From the cell containing the given text, extract its center point as [x, y] coordinate. 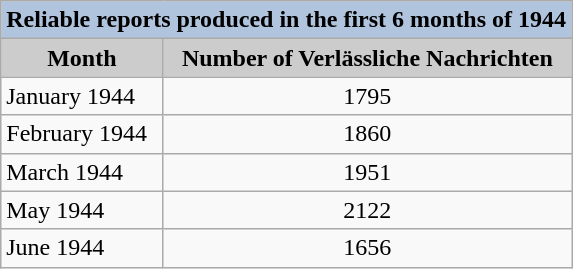
1951 [368, 172]
Number of Verlässliche Nachrichten [368, 58]
February 1944 [82, 134]
1795 [368, 96]
Month [82, 58]
1656 [368, 248]
March 1944 [82, 172]
May 1944 [82, 210]
June 1944 [82, 248]
2122 [368, 210]
January 1944 [82, 96]
1860 [368, 134]
Reliable reports produced in the first 6 months of 1944 [286, 20]
